Scan for the cell matching the given text and deliver its [X, Y] coordinate at center. 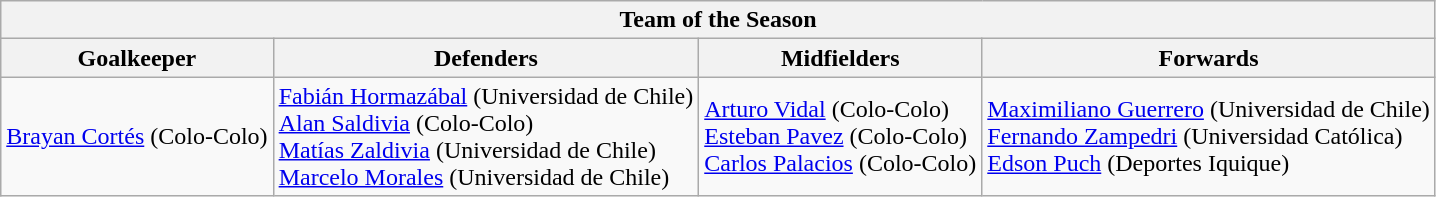
Brayan Cortés (Colo-Colo) [137, 136]
Midfielders [840, 58]
Goalkeeper [137, 58]
Fabián Hormazábal (Universidad de Chile) Alan Saldivia (Colo-Colo) Matías Zaldivia (Universidad de Chile) Marcelo Morales (Universidad de Chile) [486, 136]
Team of the Season [718, 20]
Forwards [1209, 58]
Defenders [486, 58]
Maximiliano Guerrero (Universidad de Chile) Fernando Zampedri (Universidad Católica) Edson Puch (Deportes Iquique) [1209, 136]
Arturo Vidal (Colo-Colo) Esteban Pavez (Colo-Colo) Carlos Palacios (Colo-Colo) [840, 136]
